Identify which cell holds the provided text, then report its (X, Y) central coordinate. 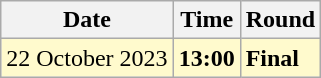
Date (87, 20)
22 October 2023 (87, 58)
Time (206, 20)
Final (280, 58)
Round (280, 20)
13:00 (206, 58)
